Detect which cell encompasses the target text, then output its (x, y) center coordinate. 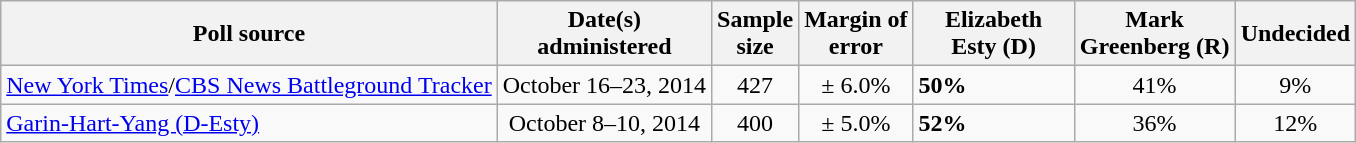
9% (1295, 85)
36% (1154, 123)
± 5.0% (856, 123)
50% (994, 85)
October 8–10, 2014 (604, 123)
12% (1295, 123)
52% (994, 123)
October 16–23, 2014 (604, 85)
ElizabethEsty (D) (994, 34)
400 (756, 123)
Margin oferror (856, 34)
Samplesize (756, 34)
Poll source (249, 34)
Garin-Hart-Yang (D-Esty) (249, 123)
Date(s)administered (604, 34)
Undecided (1295, 34)
± 6.0% (856, 85)
New York Times/CBS News Battleground Tracker (249, 85)
41% (1154, 85)
427 (756, 85)
MarkGreenberg (R) (1154, 34)
